For the text-containing cell, return its midpoint in [x, y] coordinate format. 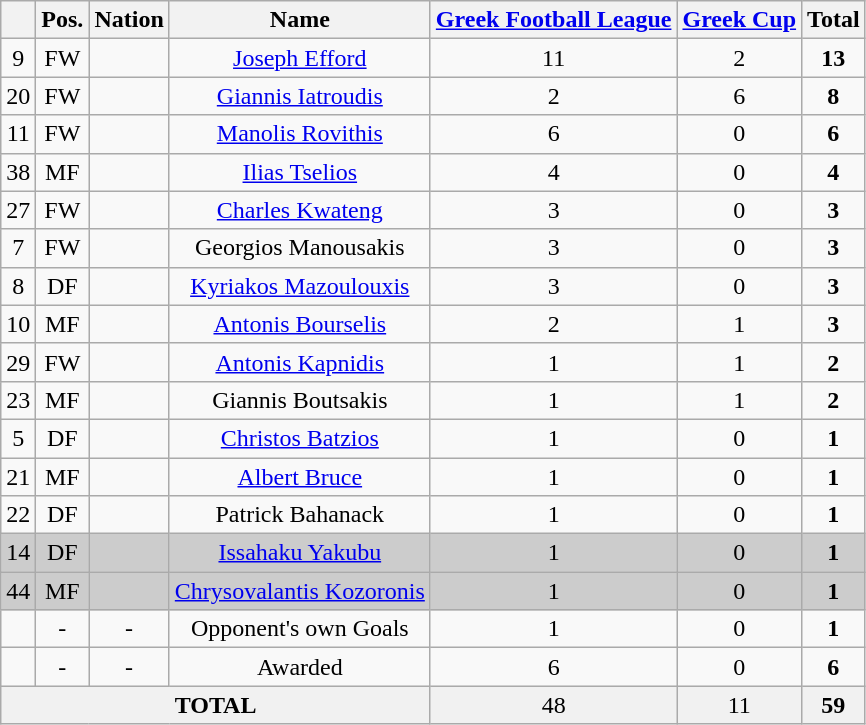
Pos. [62, 20]
38 [18, 172]
23 [18, 400]
14 [18, 553]
Patrick Bahanack [300, 515]
27 [18, 210]
Greek Football League [554, 20]
Giannis Boutsakis [300, 400]
Christos Batzios [300, 438]
9 [18, 58]
Charles Kwateng [300, 210]
21 [18, 477]
TOTAL [216, 705]
5 [18, 438]
Opponent's own Goals [300, 629]
Giannis Iatroudis [300, 96]
10 [18, 324]
Joseph Efford [300, 58]
Nation [129, 20]
Antonis Kapnidis [300, 362]
Name [300, 20]
Antonis Bourselis [300, 324]
Chrysovalantis Kozoronis [300, 591]
Kyriakos Mazoulouxis [300, 286]
44 [18, 591]
Albert Bruce [300, 477]
Awarded [300, 667]
Greek Cup [740, 20]
59 [834, 705]
13 [834, 58]
Ilias Tselios [300, 172]
Total [834, 20]
20 [18, 96]
Georgios Manousakis [300, 248]
7 [18, 248]
48 [554, 705]
Manolis Rovithis [300, 134]
29 [18, 362]
Issahaku Yakubu [300, 553]
22 [18, 515]
